Determine the (x, y) coordinate at the center of the cell enclosing the given text.  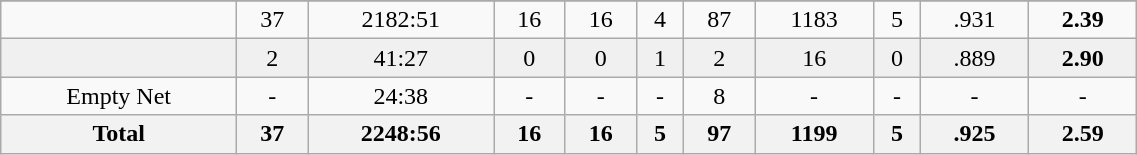
2.39 (1083, 20)
2248:56 (401, 134)
97 (718, 134)
.931 (974, 20)
41:27 (401, 58)
Empty Net (119, 96)
24:38 (401, 96)
4 (660, 20)
1 (660, 58)
2.90 (1083, 58)
2.59 (1083, 134)
Total (119, 134)
1183 (814, 20)
.889 (974, 58)
87 (718, 20)
8 (718, 96)
2182:51 (401, 20)
.925 (974, 134)
1199 (814, 134)
